Pinpoint the cell where the given text exists, returning its (x, y) midpoint coordinate. 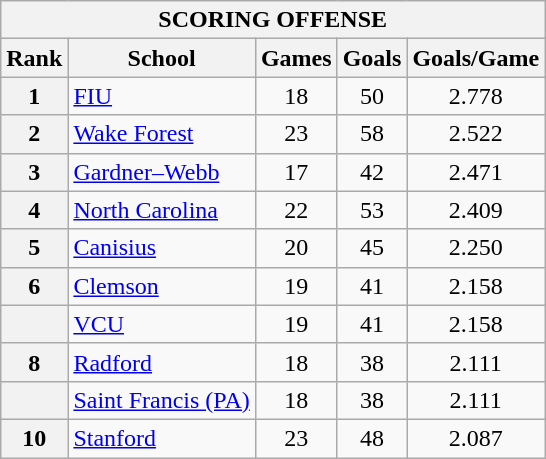
Wake Forest (162, 134)
SCORING OFFENSE (273, 20)
1 (34, 96)
2.778 (476, 96)
VCU (162, 324)
48 (372, 438)
2.409 (476, 210)
8 (34, 362)
45 (372, 248)
Saint Francis (PA) (162, 400)
FIU (162, 96)
4 (34, 210)
20 (296, 248)
2.471 (476, 172)
Gardner–Webb (162, 172)
School (162, 58)
58 (372, 134)
Clemson (162, 286)
2.087 (476, 438)
Goals/Game (476, 58)
10 (34, 438)
2.250 (476, 248)
2.522 (476, 134)
42 (372, 172)
Canisius (162, 248)
3 (34, 172)
North Carolina (162, 210)
6 (34, 286)
Stanford (162, 438)
5 (34, 248)
53 (372, 210)
Goals (372, 58)
Games (296, 58)
22 (296, 210)
2 (34, 134)
Radford (162, 362)
17 (296, 172)
Rank (34, 58)
50 (372, 96)
